Pinpoint the cell where the given text exists, returning its (x, y) midpoint coordinate. 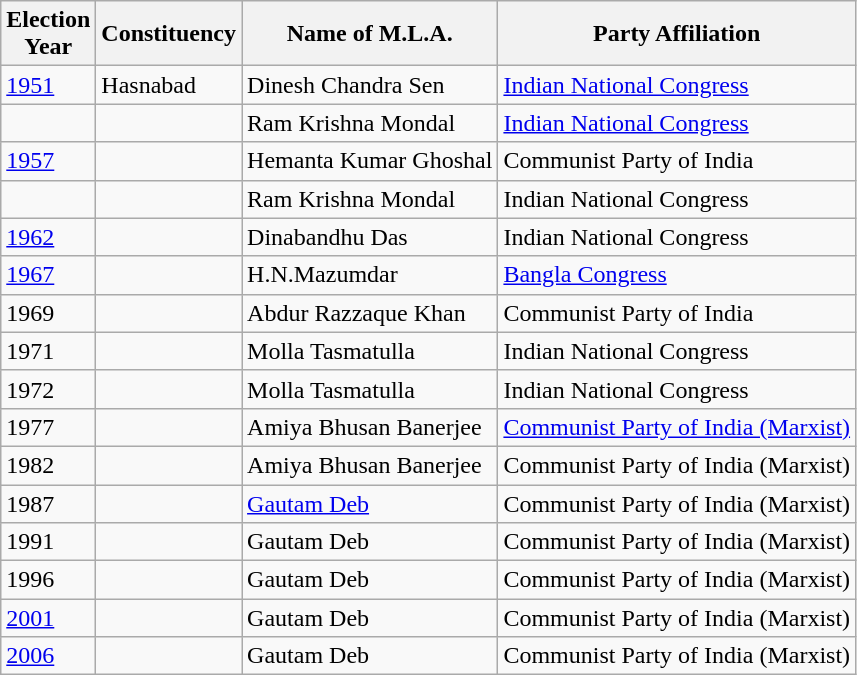
Hasnabad (169, 85)
Name of M.L.A. (370, 34)
Constituency (169, 34)
Dinabandhu Das (370, 237)
Party Affiliation (677, 34)
1951 (48, 85)
1967 (48, 275)
2001 (48, 618)
1969 (48, 313)
1991 (48, 542)
Abdur Razzaque Khan (370, 313)
Bangla Congress (677, 275)
H.N.Mazumdar (370, 275)
Hemanta Kumar Ghoshal (370, 161)
2006 (48, 656)
1977 (48, 427)
1972 (48, 389)
Election Year (48, 34)
1962 (48, 237)
1957 (48, 161)
1996 (48, 580)
1971 (48, 351)
1982 (48, 465)
Dinesh Chandra Sen (370, 85)
1987 (48, 503)
